Return [x, y] of the center of cell containing provided text 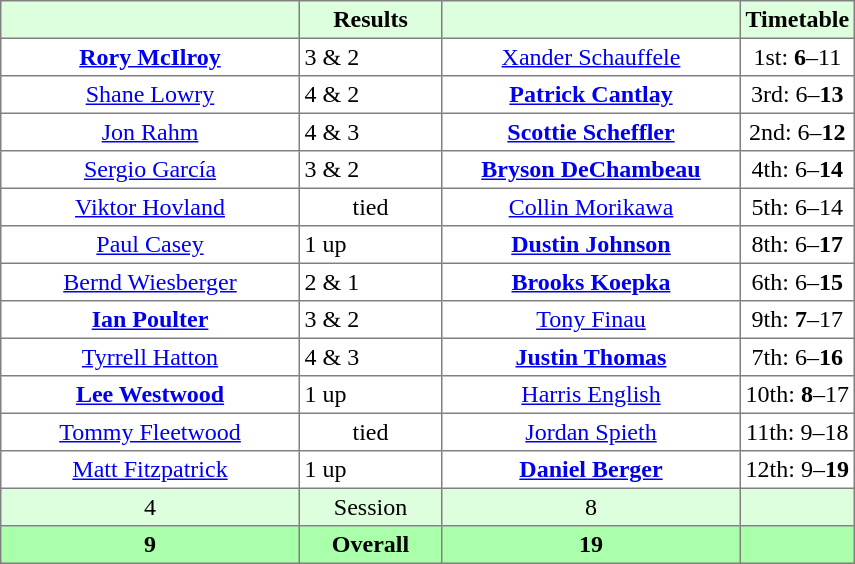
Rory McIlroy [150, 57]
11th: 9–18 [797, 432]
1st: 6–11 [797, 57]
Daniel Berger [591, 470]
Timetable [797, 20]
Tommy Fleetwood [150, 432]
9 [150, 545]
2 & 1 [370, 282]
Viktor Hovland [150, 207]
8th: 6–17 [797, 245]
Xander Schauffele [591, 57]
Bernd Wiesberger [150, 282]
2nd: 6–12 [797, 132]
Dustin Johnson [591, 245]
Tony Finau [591, 320]
Results [370, 20]
8 [591, 507]
Matt Fitzpatrick [150, 470]
Jon Rahm [150, 132]
10th: 8–17 [797, 395]
Ian Poulter [150, 320]
Scottie Scheffler [591, 132]
4 [150, 507]
Overall [370, 545]
Harris English [591, 395]
6th: 6–15 [797, 282]
7th: 6–16 [797, 357]
4th: 6–14 [797, 170]
Sergio García [150, 170]
9th: 7–17 [797, 320]
Tyrrell Hatton [150, 357]
Session [370, 507]
4 & 2 [370, 95]
Brooks Koepka [591, 282]
Lee Westwood [150, 395]
12th: 9–19 [797, 470]
Bryson DeChambeau [591, 170]
Collin Morikawa [591, 207]
Patrick Cantlay [591, 95]
Justin Thomas [591, 357]
Paul Casey [150, 245]
5th: 6–14 [797, 207]
3rd: 6–13 [797, 95]
Jordan Spieth [591, 432]
19 [591, 545]
Shane Lowry [150, 95]
